Identify which cell holds the provided text, then report its (X, Y) central coordinate. 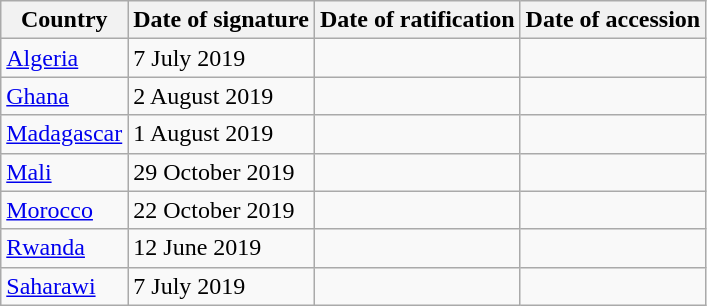
Date of signature (222, 20)
Date of ratification (417, 20)
Date of accession (613, 20)
Rwanda (64, 248)
Morocco (64, 210)
22 October 2019 (222, 210)
Saharawi (64, 286)
2 August 2019 (222, 96)
1 August 2019 (222, 134)
Madagascar (64, 134)
Mali (64, 172)
Algeria (64, 58)
Ghana (64, 96)
Country (64, 20)
29 October 2019 (222, 172)
12 June 2019 (222, 248)
